Determine the (x, y) coordinate at the center of the cell enclosing the given text.  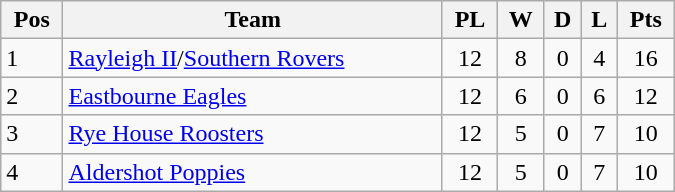
16 (646, 58)
Pos (32, 20)
8 (521, 58)
3 (32, 134)
Aldershot Poppies (252, 172)
W (521, 20)
D (563, 20)
PL (470, 20)
Eastbourne Eagles (252, 96)
Rayleigh II/Southern Rovers (252, 58)
Pts (646, 20)
2 (32, 96)
L (599, 20)
Rye House Roosters (252, 134)
Team (252, 20)
1 (32, 58)
